Scan for the cell matching the given text and deliver its [X, Y] coordinate at center. 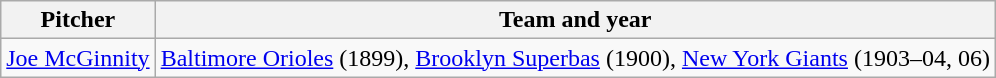
Team and year [575, 20]
Joe McGinnity [78, 58]
Pitcher [78, 20]
Baltimore Orioles (1899), Brooklyn Superbas (1900), New York Giants (1903–04, 06) [575, 58]
